Find where the given text appears and provide that cell's center as [x, y] coordinate. 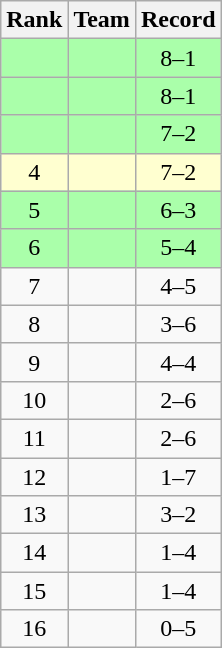
3–6 [178, 324]
15 [34, 591]
1–7 [178, 477]
Rank [34, 20]
6–3 [178, 210]
9 [34, 362]
11 [34, 438]
13 [34, 515]
6 [34, 248]
Team [102, 20]
7 [34, 286]
14 [34, 553]
4–4 [178, 362]
10 [34, 400]
16 [34, 629]
4–5 [178, 286]
12 [34, 477]
Record [178, 20]
0–5 [178, 629]
5–4 [178, 248]
5 [34, 210]
3–2 [178, 515]
8 [34, 324]
4 [34, 172]
